Locate the cell with the specified text and output its [X, Y] center coordinate. 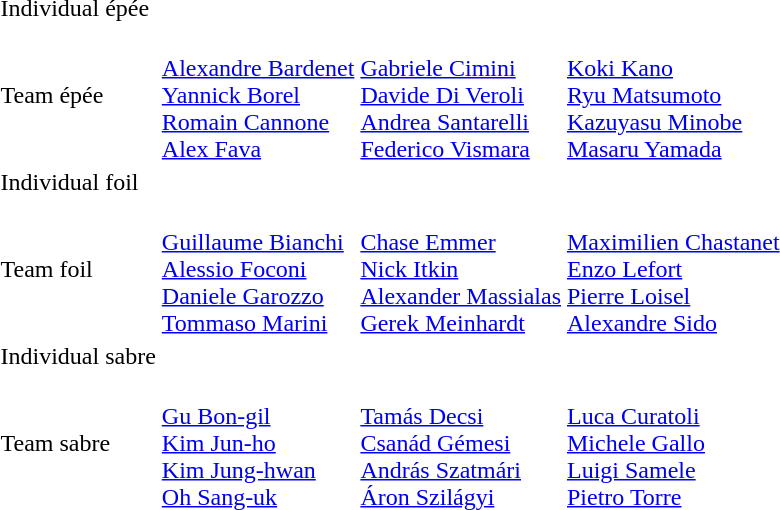
Chase EmmerNick ItkinAlexander MassialasGerek Meinhardt [461, 269]
Guillaume BianchiAlessio FoconiDaniele GarozzoTommaso Marini [258, 269]
Alexandre BardenetYannick BorelRomain CannoneAlex Fava [258, 95]
Gabriele CiminiDavide Di VeroliAndrea SantarelliFederico Vismara [461, 95]
